Scan for the cell matching the given text and deliver its [x, y] coordinate at center. 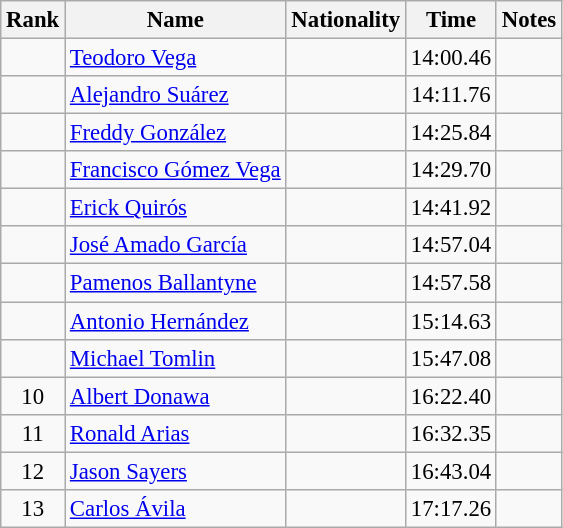
Freddy González [176, 133]
14:57.58 [450, 283]
Pamenos Ballantyne [176, 283]
Nationality [346, 20]
Notes [528, 20]
16:32.35 [450, 433]
Teodoro Vega [176, 58]
Jason Sayers [176, 471]
14:25.84 [450, 133]
14:57.04 [450, 245]
16:43.04 [450, 471]
14:41.92 [450, 208]
13 [33, 509]
16:22.40 [450, 396]
Michael Tomlin [176, 358]
11 [33, 433]
Rank [33, 20]
14:29.70 [450, 170]
José Amado García [176, 245]
Erick Quirós [176, 208]
12 [33, 471]
Ronald Arias [176, 433]
15:47.08 [450, 358]
14:00.46 [450, 58]
Name [176, 20]
Time [450, 20]
Francisco Gómez Vega [176, 170]
17:17.26 [450, 509]
Albert Donawa [176, 396]
10 [33, 396]
Carlos Ávila [176, 509]
14:11.76 [450, 95]
Antonio Hernández [176, 321]
15:14.63 [450, 321]
Alejandro Suárez [176, 95]
